Provide the (X, Y) coordinate of the cell's center where the given text is located.  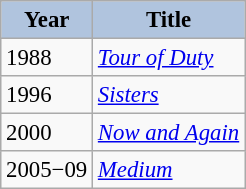
Sisters (169, 95)
2000 (47, 133)
1996 (47, 95)
1988 (47, 58)
Tour of Duty (169, 58)
Now and Again (169, 133)
Medium (169, 170)
Year (47, 20)
Title (169, 20)
2005−09 (47, 170)
